Locate the cell with the specified text and output its [X, Y] center coordinate. 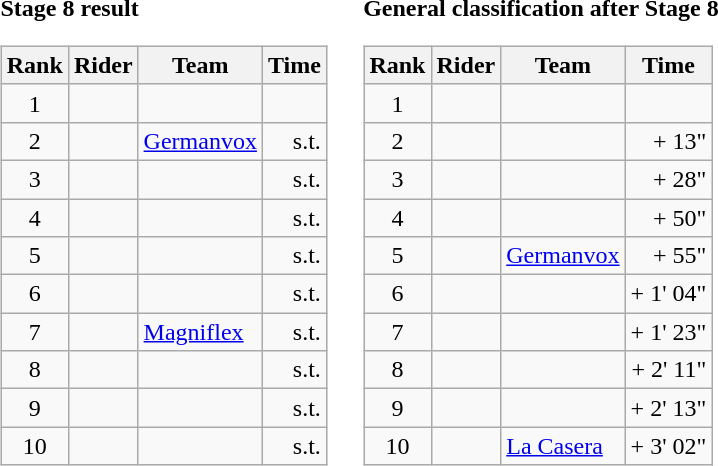
+ 13" [668, 141]
+ 1' 23" [668, 332]
+ 28" [668, 179]
+ 2' 13" [668, 408]
+ 3' 02" [668, 446]
Magniflex [200, 332]
La Casera [563, 446]
+ 1' 04" [668, 294]
+ 55" [668, 256]
+ 50" [668, 217]
+ 2' 11" [668, 370]
